Search for the cell housing the specified text and yield its (x, y) center coordinate. 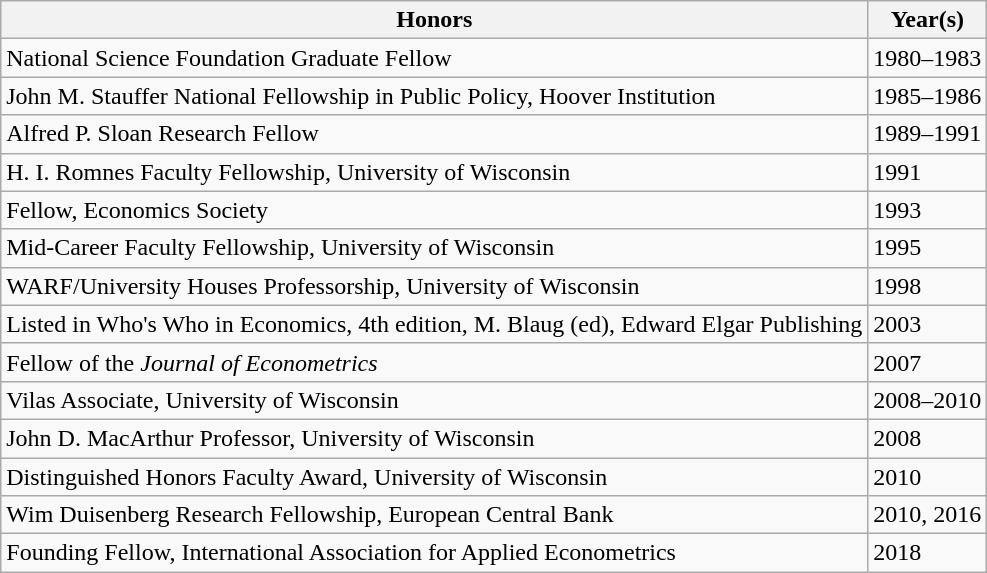
Distinguished Honors Faculty Award, University of Wisconsin (434, 477)
Mid-Career Faculty Fellowship, University of Wisconsin (434, 248)
2010 (928, 477)
John D. MacArthur Professor, University of Wisconsin (434, 438)
Listed in Who's Who in Economics, 4th edition, M. Blaug (ed), Edward Elgar Publishing (434, 324)
1998 (928, 286)
1991 (928, 172)
National Science Foundation Graduate Fellow (434, 58)
2007 (928, 362)
H. I. Romnes Faculty Fellowship, University of Wisconsin (434, 172)
Honors (434, 20)
2010, 2016 (928, 515)
Year(s) (928, 20)
2008–2010 (928, 400)
1993 (928, 210)
1980–1983 (928, 58)
WARF/University Houses Professorship, University of Wisconsin (434, 286)
Founding Fellow, International Association for Applied Econometrics (434, 553)
John M. Stauffer National Fellowship in Public Policy, Hoover Institution (434, 96)
Fellow, Economics Society (434, 210)
Alfred P. Sloan Research Fellow (434, 134)
Fellow of the Journal of Econometrics (434, 362)
2003 (928, 324)
1985–1986 (928, 96)
Vilas Associate, University of Wisconsin (434, 400)
1989–1991 (928, 134)
2018 (928, 553)
Wim Duisenberg Research Fellowship, European Central Bank (434, 515)
1995 (928, 248)
2008 (928, 438)
